Return the [X, Y] coordinate for the center point of the cell that contains the specified text.  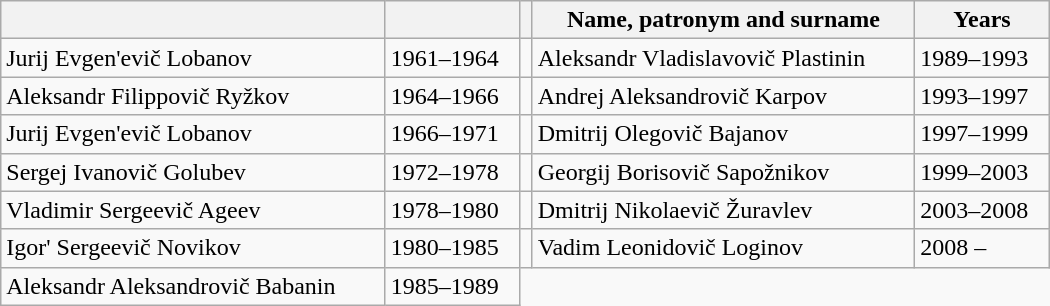
Years [982, 20]
Dmitrij Nikolaevič Žuravlev [723, 210]
1980–1985 [452, 248]
Aleksandr Filippovič Ryžkov [193, 96]
Name, patronym and surname [723, 20]
1972–1978 [452, 172]
1964–1966 [452, 96]
Igor' Sergeevič Novikov [193, 248]
1993–1997 [982, 96]
Vadim Leonidovič Loginov [723, 248]
1966–1971 [452, 134]
1985–1989 [452, 286]
Vladimir Sergeevič Ageev [193, 210]
1961–1964 [452, 58]
Aleksandr Vladislavovič Plastinin [723, 58]
1989–1993 [982, 58]
Georgij Borisovič Sapožnikov [723, 172]
Andrej Aleksandrovič Karpov [723, 96]
2008 – [982, 248]
1999–2003 [982, 172]
1997–1999 [982, 134]
1978–1980 [452, 210]
2003–2008 [982, 210]
Dmitrij Olegovič Bajanov [723, 134]
Sergej Ivanovič Golubev [193, 172]
Aleksandr Aleksandrovič Babanin [193, 286]
